Provide the [X, Y] coordinate of the cell's center where the given text is located.  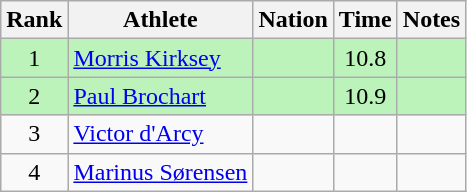
Rank [34, 20]
10.9 [365, 96]
Athlete [160, 20]
Marinus Sørensen [160, 172]
Nation [293, 20]
Morris Kirksey [160, 58]
Victor d'Arcy [160, 134]
Paul Brochart [160, 96]
2 [34, 96]
1 [34, 58]
4 [34, 172]
Time [365, 20]
Notes [431, 20]
3 [34, 134]
10.8 [365, 58]
